Identify which cell holds the provided text, then report its (X, Y) central coordinate. 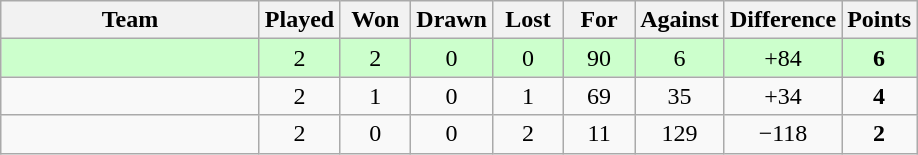
Drawn (452, 20)
Team (130, 20)
+84 (782, 58)
129 (680, 134)
For (600, 20)
90 (600, 58)
Lost (528, 20)
Played (299, 20)
4 (880, 96)
Points (880, 20)
69 (600, 96)
35 (680, 96)
Won (376, 20)
−118 (782, 134)
11 (600, 134)
Against (680, 20)
+34 (782, 96)
Difference (782, 20)
